Scan for the cell matching the given text and deliver its [x, y] coordinate at center. 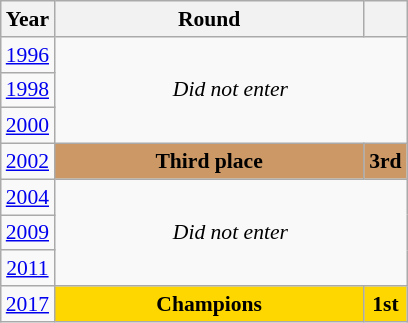
2000 [28, 126]
2009 [28, 233]
Year [28, 19]
2002 [28, 162]
2011 [28, 269]
1st [386, 304]
2017 [28, 304]
1996 [28, 55]
1998 [28, 90]
Third place [209, 162]
2004 [28, 197]
Champions [209, 304]
3rd [386, 162]
Round [209, 19]
